Detect which cell encompasses the target text, then output its [x, y] center coordinate. 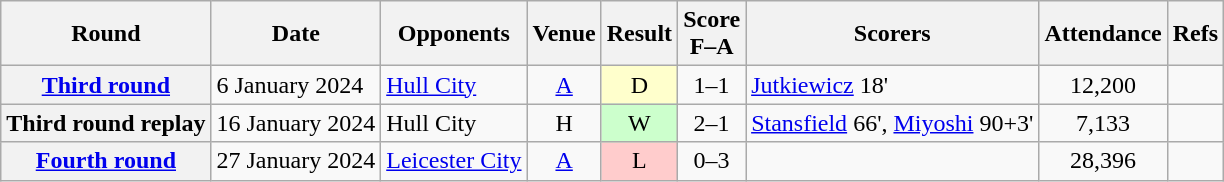
16 January 2024 [296, 123]
Venue [564, 34]
Result [639, 34]
Round [106, 34]
Opponents [454, 34]
Jutkiewicz 18' [892, 85]
Fourth round [106, 161]
Attendance [1103, 34]
Third round [106, 85]
H [564, 123]
W [639, 123]
Third round replay [106, 123]
Leicester City [454, 161]
2–1 [712, 123]
Scorers [892, 34]
12,200 [1103, 85]
L [639, 161]
0–3 [712, 161]
28,396 [1103, 161]
Stansfield 66', Miyoshi 90+3' [892, 123]
Date [296, 34]
ScoreF–A [712, 34]
Refs [1195, 34]
27 January 2024 [296, 161]
6 January 2024 [296, 85]
7,133 [1103, 123]
D [639, 85]
1–1 [712, 85]
